Identify which cell holds the provided text, then report its [x, y] central coordinate. 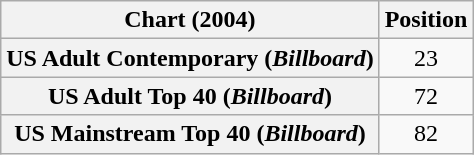
82 [426, 134]
Chart (2004) [190, 20]
US Mainstream Top 40 (Billboard) [190, 134]
US Adult Contemporary (Billboard) [190, 58]
72 [426, 96]
23 [426, 58]
US Adult Top 40 (Billboard) [190, 96]
Position [426, 20]
